Determine the [X, Y] coordinate at the center of the cell enclosing the given text.  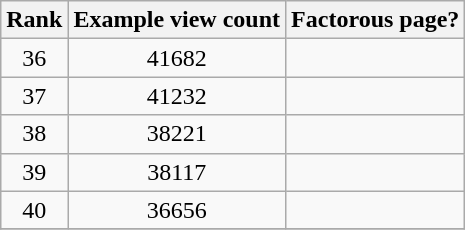
39 [34, 172]
38221 [177, 134]
36656 [177, 210]
37 [34, 96]
38117 [177, 172]
Factorous page? [376, 20]
41232 [177, 96]
38 [34, 134]
36 [34, 58]
Example view count [177, 20]
Rank [34, 20]
41682 [177, 58]
40 [34, 210]
